Capture the cell that displays the provided text and extract its [x, y] central coordinate. 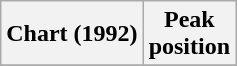
Chart (1992) [72, 34]
Peakposition [189, 34]
